Return the (x, y) coordinate for the center point of the cell that contains the specified text.  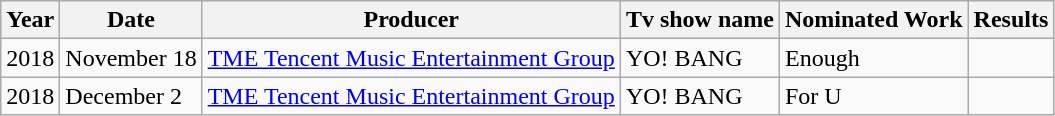
Year (30, 20)
Nominated Work (874, 20)
December 2 (131, 96)
Enough (874, 58)
Date (131, 20)
Producer (411, 20)
November 18 (131, 58)
Tv show name (700, 20)
Results (1011, 20)
For U (874, 96)
